Return the [X, Y] coordinate for the center point of the cell that contains the specified text.  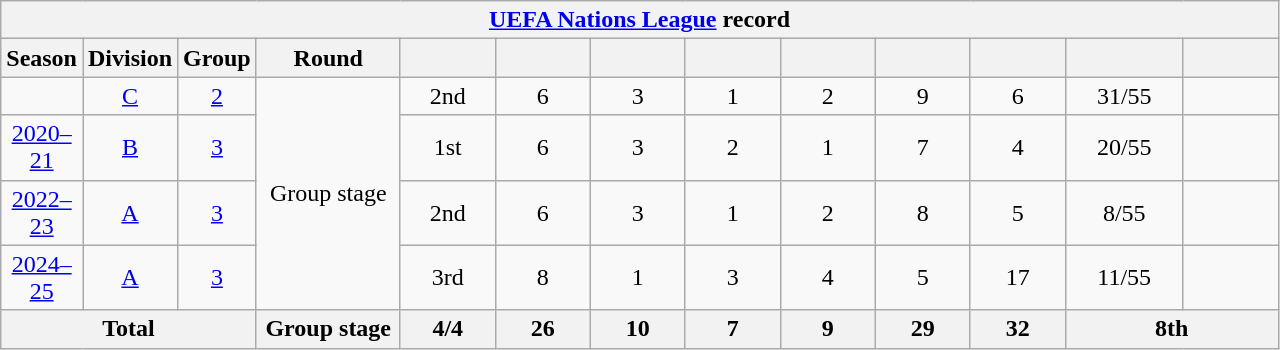
11/55 [1124, 278]
C [130, 96]
29 [922, 329]
Division [130, 58]
4/4 [448, 329]
UEFA Nations League record [640, 20]
2020–21 [42, 148]
10 [638, 329]
32 [1018, 329]
Round [328, 58]
1st [448, 148]
B [130, 148]
3rd [448, 278]
Season [42, 58]
Total [128, 329]
Group [218, 58]
8th [1172, 329]
20/55 [1124, 148]
26 [542, 329]
8/55 [1124, 212]
17 [1018, 278]
2024–25 [42, 278]
2022–23 [42, 212]
31/55 [1124, 96]
